Pinpoint the cell where the given text exists, returning its (x, y) midpoint coordinate. 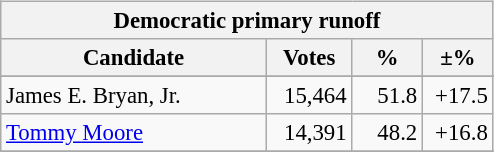
+16.8 (458, 133)
Democratic primary runoff (247, 21)
51.8 (388, 96)
% (388, 58)
Votes (309, 58)
+17.5 (458, 96)
14,391 (309, 133)
James E. Bryan, Jr. (134, 96)
±% (458, 58)
48.2 (388, 133)
Tommy Moore (134, 133)
15,464 (309, 96)
Candidate (134, 58)
